Scan for the cell matching the given text and deliver its [x, y] coordinate at center. 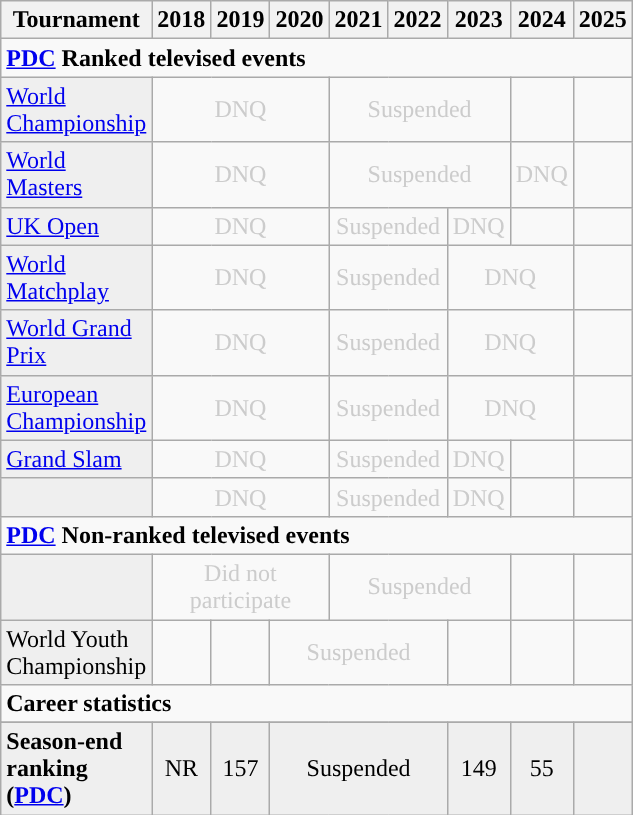
World Youth Championship [76, 652]
157 [240, 769]
2024 [542, 20]
Season-end ranking (PDC) [76, 769]
2019 [240, 20]
55 [542, 769]
European Championship [76, 408]
World Championship [76, 110]
2021 [358, 20]
Career statistics [317, 704]
NR [182, 769]
2018 [182, 20]
2022 [418, 20]
149 [478, 769]
Tournament [76, 20]
World Matchplay [76, 278]
2020 [300, 20]
2023 [478, 20]
PDC Ranked televised events [317, 58]
World Masters [76, 174]
Grand Slam [76, 459]
2025 [602, 20]
PDC Non-ranked televised events [317, 535]
Did not participate [240, 586]
World Grand Prix [76, 342]
UK Open [76, 226]
